Find where the given text appears and provide that cell's center as (x, y) coordinate. 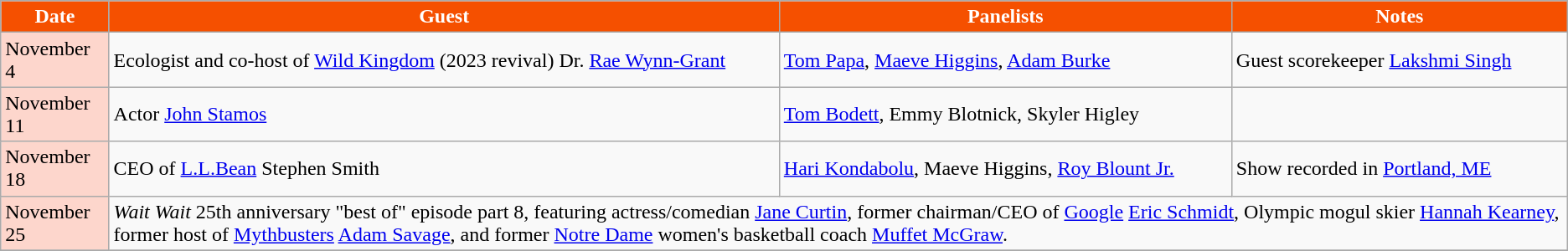
Date (55, 17)
Guest (444, 17)
Hari Kondabolu, Maeve Higgins, Roy Blount Jr. (1005, 169)
Tom Bodett, Emmy Blotnick, Skyler Higley (1005, 114)
Tom Papa, Maeve Higgins, Adam Burke (1005, 60)
Show recorded in Portland, ME (1399, 169)
Guest scorekeeper Lakshmi Singh (1399, 60)
November 25 (55, 223)
Notes (1399, 17)
November 18 (55, 169)
CEO of L.L.Bean Stephen Smith (444, 169)
November 11 (55, 114)
Actor John Stamos (444, 114)
November 4 (55, 60)
Ecologist and co-host of Wild Kingdom (2023 revival) Dr. Rae Wynn-Grant (444, 60)
Panelists (1005, 17)
